Search for the cell housing the specified text and yield its [x, y] center coordinate. 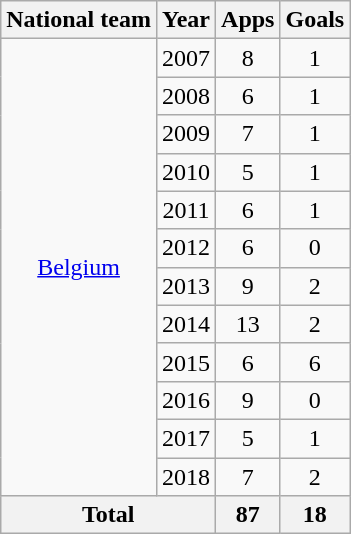
2012 [186, 248]
Year [186, 20]
2007 [186, 58]
Total [108, 515]
2016 [186, 400]
National team [79, 20]
13 [248, 324]
87 [248, 515]
2013 [186, 286]
8 [248, 58]
2018 [186, 477]
2009 [186, 134]
2014 [186, 324]
2010 [186, 172]
2011 [186, 210]
18 [315, 515]
2008 [186, 96]
2015 [186, 362]
2017 [186, 438]
Goals [315, 20]
Belgium [79, 268]
Apps [248, 20]
